Output the (x, y) coordinate of the center of the cell containing the given text.  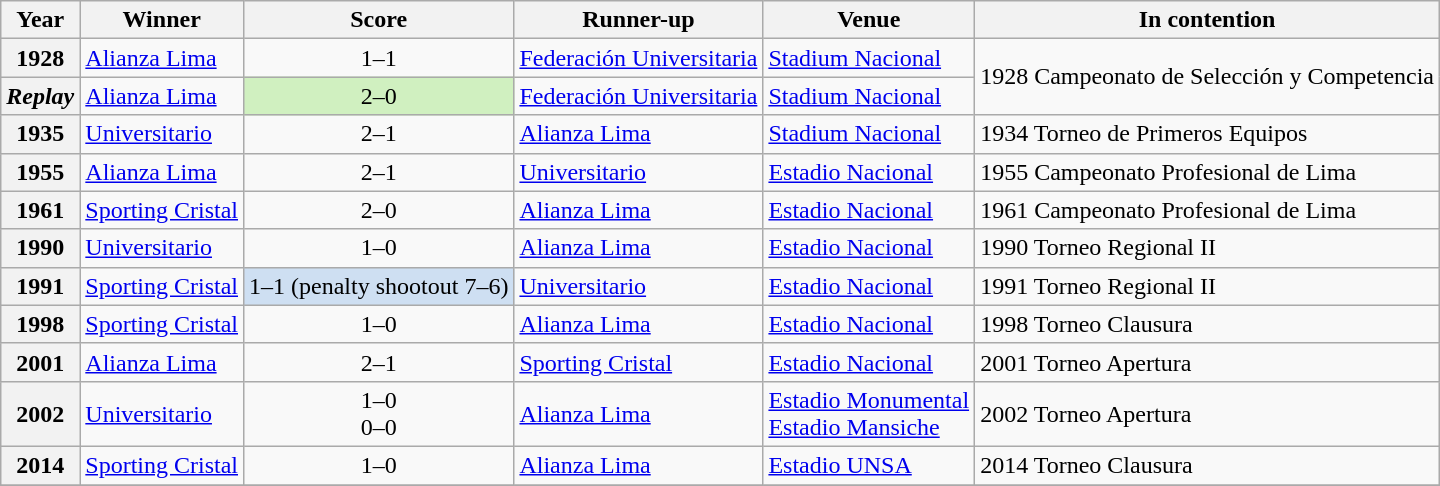
1934 Torneo de Primeros Equipos (1208, 134)
1–1 (379, 58)
Estadio UNSA (869, 465)
1928 (40, 58)
1955 Campeonato Profesional de Lima (1208, 172)
1998 Torneo Clausura (1208, 324)
1935 (40, 134)
2014 (40, 465)
2014 Torneo Clausura (1208, 465)
1990 (40, 248)
1–1 (penalty shootout 7–6) (379, 286)
1961 (40, 210)
Replay (40, 96)
2001 (40, 362)
Venue (869, 20)
1–00–0 (379, 414)
1928 Campeonato de Selección y Competencia (1208, 77)
1990 Torneo Regional II (1208, 248)
1991 Torneo Regional II (1208, 286)
Estadio MonumentalEstadio Mansiche (869, 414)
1955 (40, 172)
1991 (40, 286)
Score (379, 20)
In contention (1208, 20)
2002 (40, 414)
Year (40, 20)
1998 (40, 324)
1961 Campeonato Profesional de Lima (1208, 210)
2001 Torneo Apertura (1208, 362)
Runner-up (638, 20)
2002 Torneo Apertura (1208, 414)
Winner (162, 20)
